For the text-containing cell, return its midpoint in [X, Y] coordinate format. 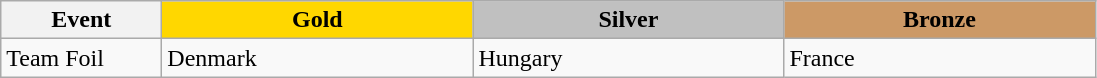
Gold [318, 20]
Denmark [318, 58]
France [940, 58]
Event [82, 20]
Silver [628, 20]
Team Foil [82, 58]
Bronze [940, 20]
Hungary [628, 58]
